Capture the cell that displays the provided text and extract its (X, Y) central coordinate. 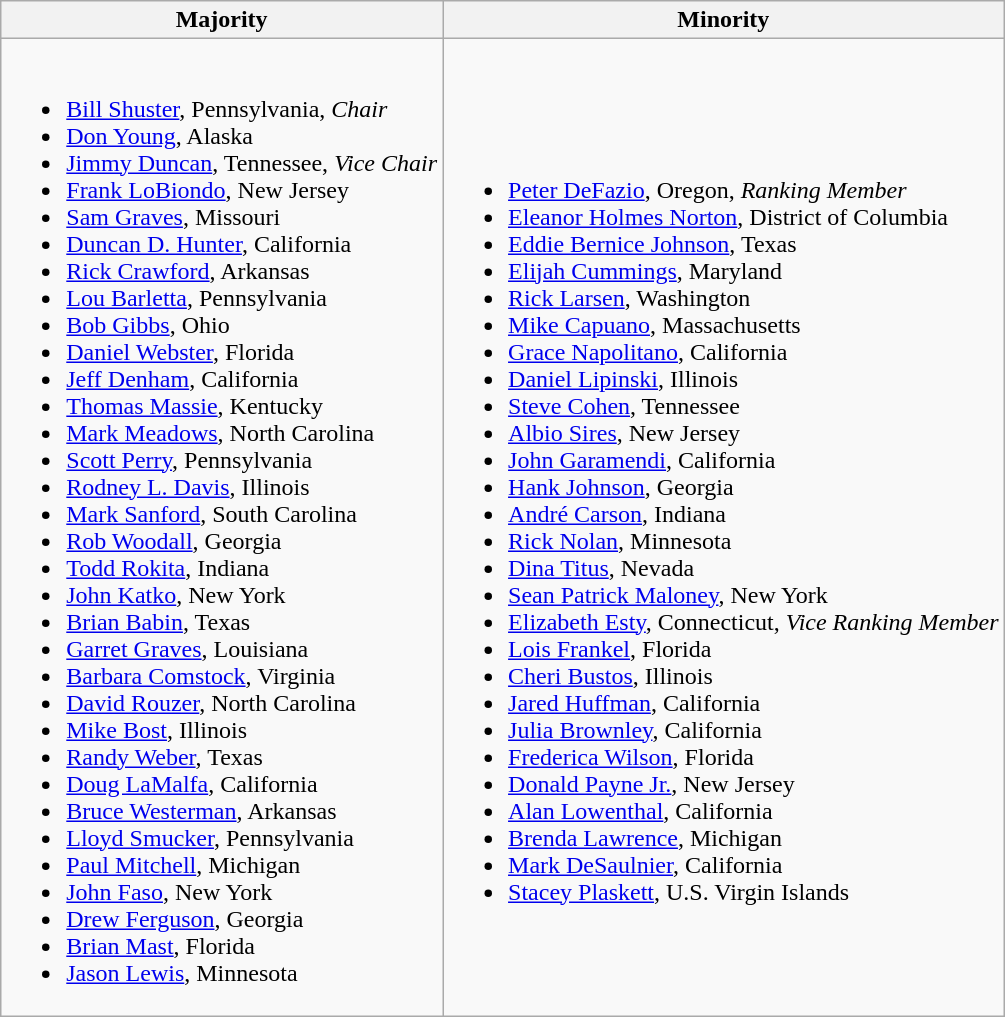
Minority (724, 20)
Majority (222, 20)
